Locate the cell with the specified text and output its (x, y) center coordinate. 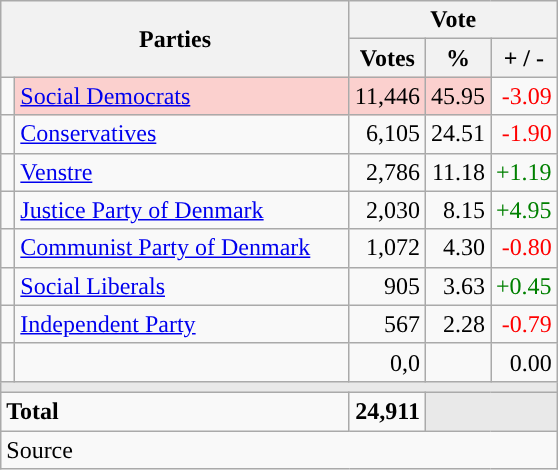
24,911 (387, 411)
+ / - (524, 58)
1,072 (387, 248)
+0.45 (524, 286)
Social Democrats (182, 96)
-1.90 (524, 134)
567 (387, 324)
Social Liberals (182, 286)
Source (279, 449)
3.63 (458, 286)
-0.80 (524, 248)
2,030 (387, 210)
+1.19 (524, 172)
Venstre (182, 172)
4.30 (458, 248)
Independent Party (182, 324)
905 (387, 286)
-0.79 (524, 324)
Total (176, 411)
% (458, 58)
Communist Party of Denmark (182, 248)
0,0 (387, 362)
Vote (453, 20)
+4.95 (524, 210)
8.15 (458, 210)
11,446 (387, 96)
6,105 (387, 134)
11.18 (458, 172)
Justice Party of Denmark (182, 210)
2,786 (387, 172)
45.95 (458, 96)
-3.09 (524, 96)
24.51 (458, 134)
Conservatives (182, 134)
Votes (387, 58)
Parties (176, 39)
0.00 (524, 362)
2.28 (458, 324)
